Provide the (x, y) coordinate of the cell's center where the given text is located.  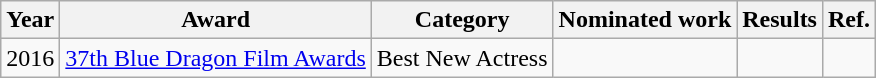
Results (780, 20)
Ref. (848, 20)
Year (30, 20)
Nominated work (645, 20)
Category (462, 20)
37th Blue Dragon Film Awards (216, 58)
Best New Actress (462, 58)
2016 (30, 58)
Award (216, 20)
